Find where the given text appears and provide that cell's center as (X, Y) coordinate. 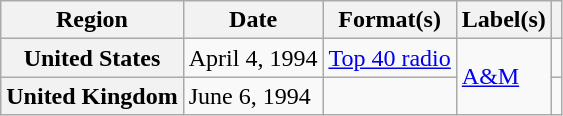
A&M (504, 77)
Region (92, 20)
Label(s) (504, 20)
United Kingdom (92, 96)
Top 40 radio (390, 58)
United States (92, 58)
April 4, 1994 (253, 58)
June 6, 1994 (253, 96)
Date (253, 20)
Format(s) (390, 20)
